Search for the cell housing the specified text and yield its [X, Y] center coordinate. 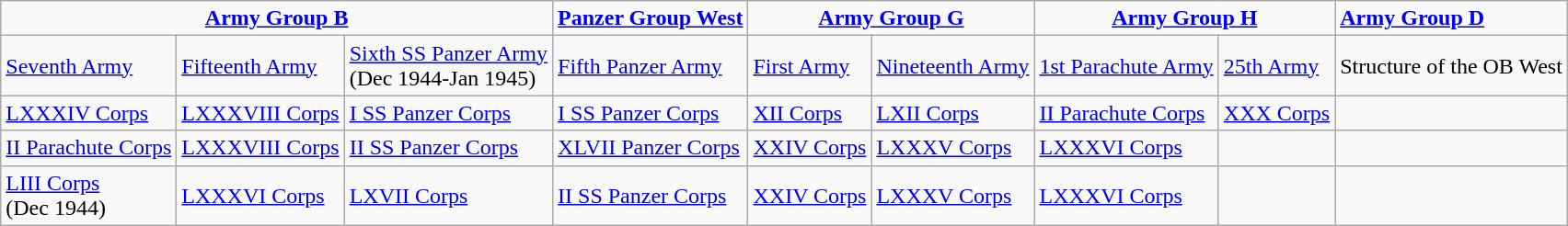
Sixth SS Panzer Army(Dec 1944-Jan 1945) [448, 66]
Seventh Army [88, 66]
XXX Corps [1276, 113]
Army Group D [1452, 18]
XII Corps [810, 113]
Nineteenth Army [953, 66]
1st Parachute Army [1126, 66]
25th Army [1276, 66]
Structure of the OB West [1452, 66]
Army Group B [277, 18]
XLVII Panzer Corps [651, 148]
Fifteenth Army [260, 66]
First Army [810, 66]
LXXXIV Corps [88, 113]
LIII Corps(Dec 1944) [88, 195]
Army Group H [1185, 18]
Fifth Panzer Army [651, 66]
Army Group G [891, 18]
LXII Corps [953, 113]
LXVII Corps [448, 195]
Panzer Group West [651, 18]
